Pinpoint the cell where the given text exists, returning its (X, Y) midpoint coordinate. 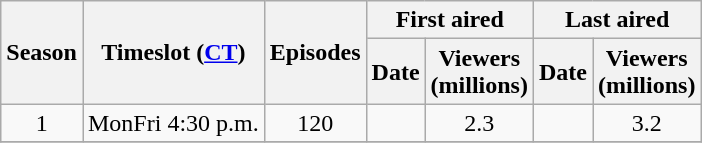
120 (315, 123)
Timeslot (CT) (173, 52)
Episodes (315, 52)
2.3 (479, 123)
First aired (450, 20)
MonFri 4:30 p.m. (173, 123)
Last aired (616, 20)
3.2 (646, 123)
1 (42, 123)
Season (42, 52)
